Scan for the cell matching the given text and deliver its (x, y) coordinate at center. 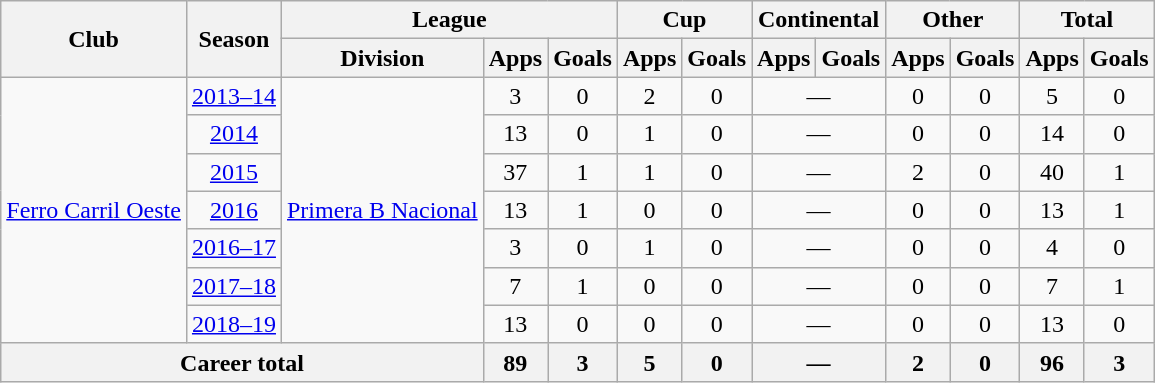
96 (1052, 362)
Other (953, 20)
40 (1052, 172)
2013–14 (234, 96)
2018–19 (234, 324)
14 (1052, 134)
2015 (234, 172)
League (449, 20)
Cup (684, 20)
Ferro Carril Oeste (94, 210)
2017–18 (234, 286)
89 (515, 362)
Primera B Nacional (382, 210)
Division (382, 58)
2016–17 (234, 248)
4 (1052, 248)
Career total (242, 362)
2014 (234, 134)
2016 (234, 210)
37 (515, 172)
Club (94, 39)
Total (1087, 20)
Season (234, 39)
Continental (819, 20)
